Locate the cell with the specified text and output its (X, Y) center coordinate. 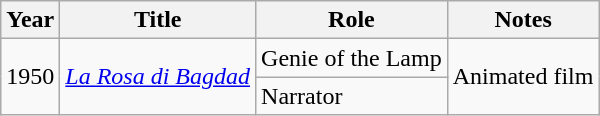
Notes (523, 20)
La Rosa di Bagdad (158, 77)
1950 (30, 77)
Year (30, 20)
Narrator (352, 96)
Role (352, 20)
Title (158, 20)
Genie of the Lamp (352, 58)
Animated film (523, 77)
